Extract the [X, Y] coordinate from the center of the cell holding the provided text.  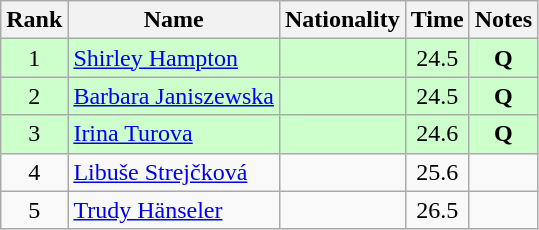
Shirley Hampton [174, 58]
Nationality [342, 20]
Libuše Strejčková [174, 172]
Trudy Hänseler [174, 210]
1 [34, 58]
Notes [503, 20]
26.5 [437, 210]
Rank [34, 20]
Name [174, 20]
25.6 [437, 172]
Barbara Janiszewska [174, 96]
Irina Turova [174, 134]
4 [34, 172]
Time [437, 20]
2 [34, 96]
3 [34, 134]
24.6 [437, 134]
5 [34, 210]
